Return (X, Y) of the center of cell containing provided text 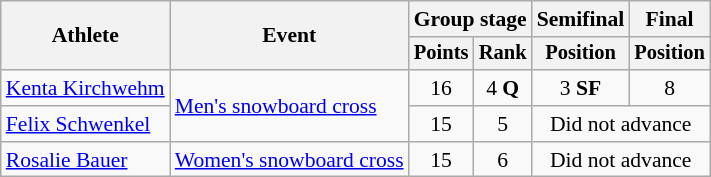
Group stage (470, 19)
16 (442, 88)
4 Q (503, 88)
3 SF (581, 88)
Men's snowboard cross (290, 106)
5 (503, 124)
Athlete (86, 36)
Rank (503, 54)
Event (290, 36)
Felix Schwenkel (86, 124)
8 (669, 88)
15 (442, 124)
Did not advance (621, 124)
Kenta Kirchwehm (86, 88)
Points (442, 54)
Semifinal (581, 19)
Final (669, 19)
